Output the (X, Y) coordinate of the center of the cell containing the given text.  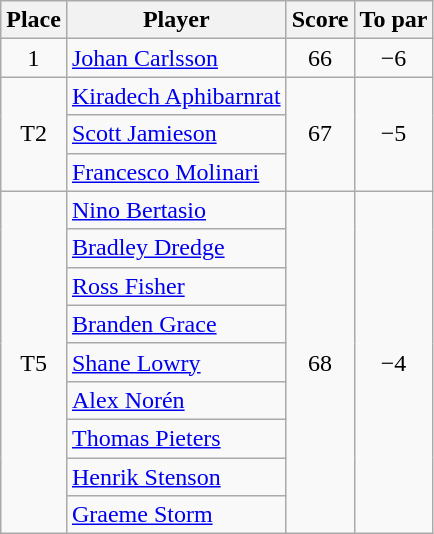
Bradley Dredge (176, 248)
Francesco Molinari (176, 172)
Thomas Pieters (176, 438)
−6 (394, 58)
66 (320, 58)
Johan Carlsson (176, 58)
−5 (394, 134)
Shane Lowry (176, 362)
Henrik Stenson (176, 477)
1 (34, 58)
Branden Grace (176, 324)
To par (394, 20)
Alex Norén (176, 400)
Nino Bertasio (176, 210)
Scott Jamieson (176, 134)
−4 (394, 362)
Player (176, 20)
Graeme Storm (176, 515)
T2 (34, 134)
67 (320, 134)
Ross Fisher (176, 286)
Kiradech Aphibarnrat (176, 96)
68 (320, 362)
Score (320, 20)
T5 (34, 362)
Place (34, 20)
